Search for the cell housing the specified text and yield its (X, Y) center coordinate. 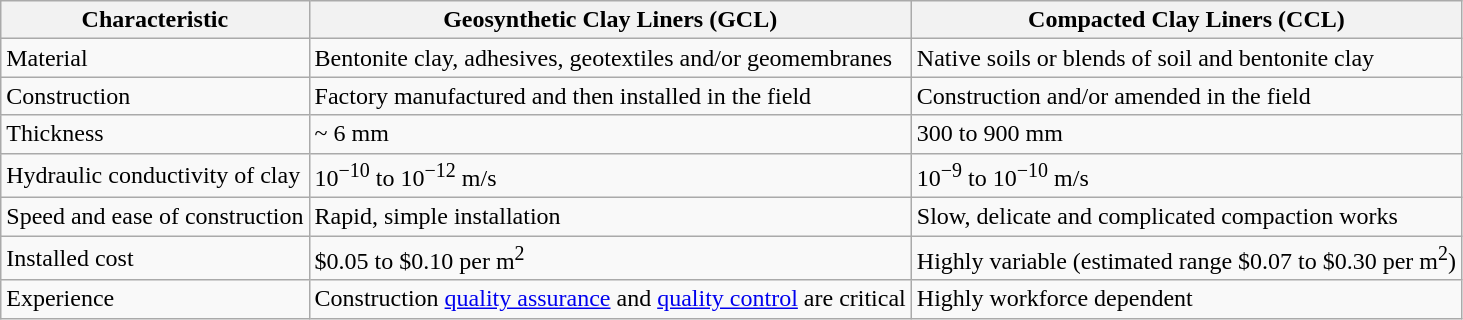
~ 6 mm (610, 134)
Construction (155, 96)
Rapid, simple installation (610, 217)
Hydraulic conductivity of clay (155, 176)
Installed cost (155, 258)
10−9 to 10−10 m/s (1186, 176)
Characteristic (155, 20)
Native soils or blends of soil and bentonite clay (1186, 58)
Highly variable (estimated range $0.07 to $0.30 per m2) (1186, 258)
Construction and/or amended in the field (1186, 96)
$0.05 to $0.10 per m2 (610, 258)
Compacted Clay Liners (CCL) (1186, 20)
10−10 to 10−12 m/s (610, 176)
Highly workforce dependent (1186, 299)
300 to 900 mm (1186, 134)
Material (155, 58)
Speed and ease of construction (155, 217)
Slow, delicate and complicated compaction works (1186, 217)
Experience (155, 299)
Construction quality assurance and quality control are critical (610, 299)
Bentonite clay, adhesives, geotextiles and/or geomembranes (610, 58)
Geosynthetic Clay Liners (GCL) (610, 20)
Factory manufactured and then installed in the field (610, 96)
Thickness (155, 134)
